Identify which cell holds the provided text, then report its (x, y) central coordinate. 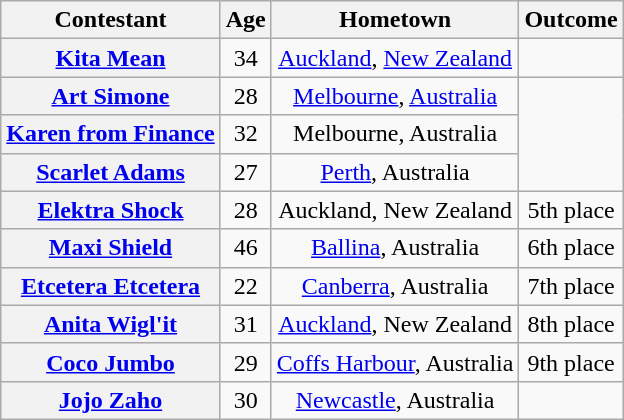
9th place (571, 362)
Elektra Shock (110, 210)
Newcastle, Australia (395, 400)
Art Simone (110, 96)
Canberra, Australia (395, 286)
Maxi Shield (110, 248)
31 (246, 324)
5th place (571, 210)
Contestant (110, 20)
Ballina, Australia (395, 248)
Anita Wigl'it (110, 324)
32 (246, 134)
27 (246, 172)
Etcetera Etcetera (110, 286)
Outcome (571, 20)
Coffs Harbour, Australia (395, 362)
Coco Jumbo (110, 362)
8th place (571, 324)
34 (246, 58)
Karen from Finance (110, 134)
Age (246, 20)
46 (246, 248)
7th place (571, 286)
Hometown (395, 20)
6th place (571, 248)
Kita Mean (110, 58)
Scarlet Adams (110, 172)
30 (246, 400)
29 (246, 362)
22 (246, 286)
Jojo Zaho (110, 400)
Perth, Australia (395, 172)
